Extract the [x, y] coordinate from the center of the cell holding the provided text.  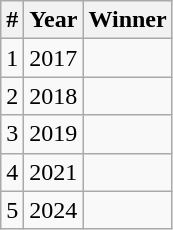
Winner [128, 20]
2018 [54, 96]
3 [12, 134]
5 [12, 210]
2021 [54, 172]
# [12, 20]
Year [54, 20]
2024 [54, 210]
4 [12, 172]
1 [12, 58]
2017 [54, 58]
2019 [54, 134]
2 [12, 96]
